Detect which cell encompasses the target text, then output its [X, Y] center coordinate. 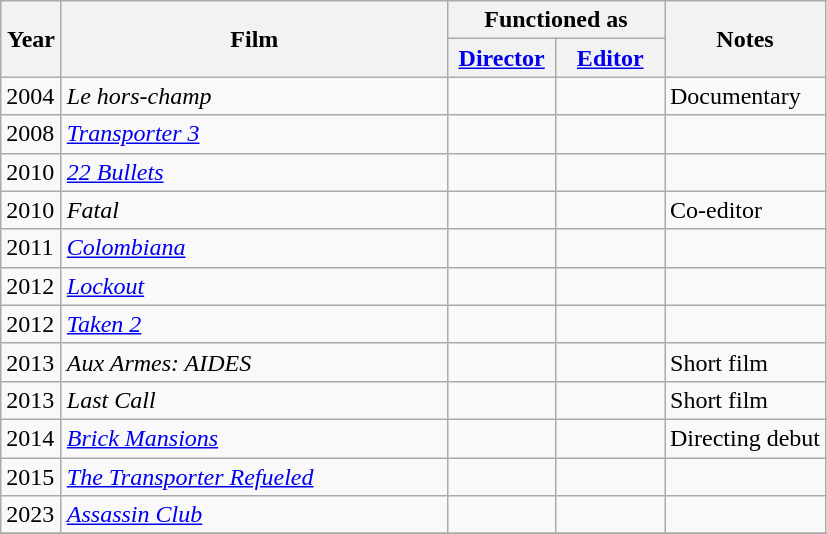
2014 [32, 438]
Editor [610, 58]
Notes [744, 39]
2008 [32, 134]
The Transporter Refueled [254, 477]
Film [254, 39]
Director [502, 58]
Functioned as [556, 20]
22 Bullets [254, 172]
Co-editor [744, 210]
Brick Mansions [254, 438]
Fatal [254, 210]
Assassin Club [254, 515]
2015 [32, 477]
Lockout [254, 286]
Taken 2 [254, 324]
2011 [32, 248]
Directing debut [744, 438]
Documentary [744, 96]
Le hors-champ [254, 96]
Aux Armes: AIDES [254, 362]
Colombiana [254, 248]
Last Call [254, 400]
2023 [32, 515]
Transporter 3 [254, 134]
Year [32, 39]
2004 [32, 96]
